From the cell containing the given text, extract its center point as (X, Y) coordinate. 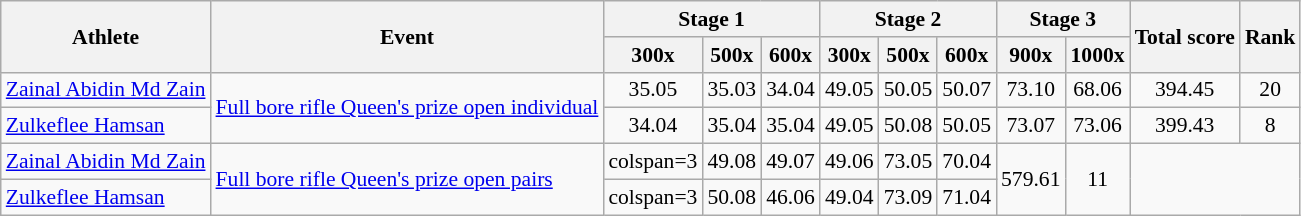
Total score (1185, 36)
8 (1270, 126)
70.04 (966, 162)
Event (408, 36)
20 (1270, 90)
50.07 (966, 90)
73.07 (1030, 126)
900x (1030, 55)
73.09 (908, 197)
11 (1097, 180)
49.06 (850, 162)
35.03 (732, 90)
46.06 (790, 197)
49.07 (790, 162)
Stage 3 (1063, 19)
399.43 (1185, 126)
68.06 (1097, 90)
394.45 (1185, 90)
73.06 (1097, 126)
71.04 (966, 197)
Stage 2 (908, 19)
49.04 (850, 197)
1000x (1097, 55)
Full bore rifle Queen's prize open individual (408, 108)
73.05 (908, 162)
579.61 (1030, 180)
73.10 (1030, 90)
35.05 (652, 90)
49.08 (732, 162)
Rank (1270, 36)
Stage 1 (711, 19)
Full bore rifle Queen's prize open pairs (408, 180)
Athlete (106, 36)
